Return (X, Y) of the center of cell containing provided text 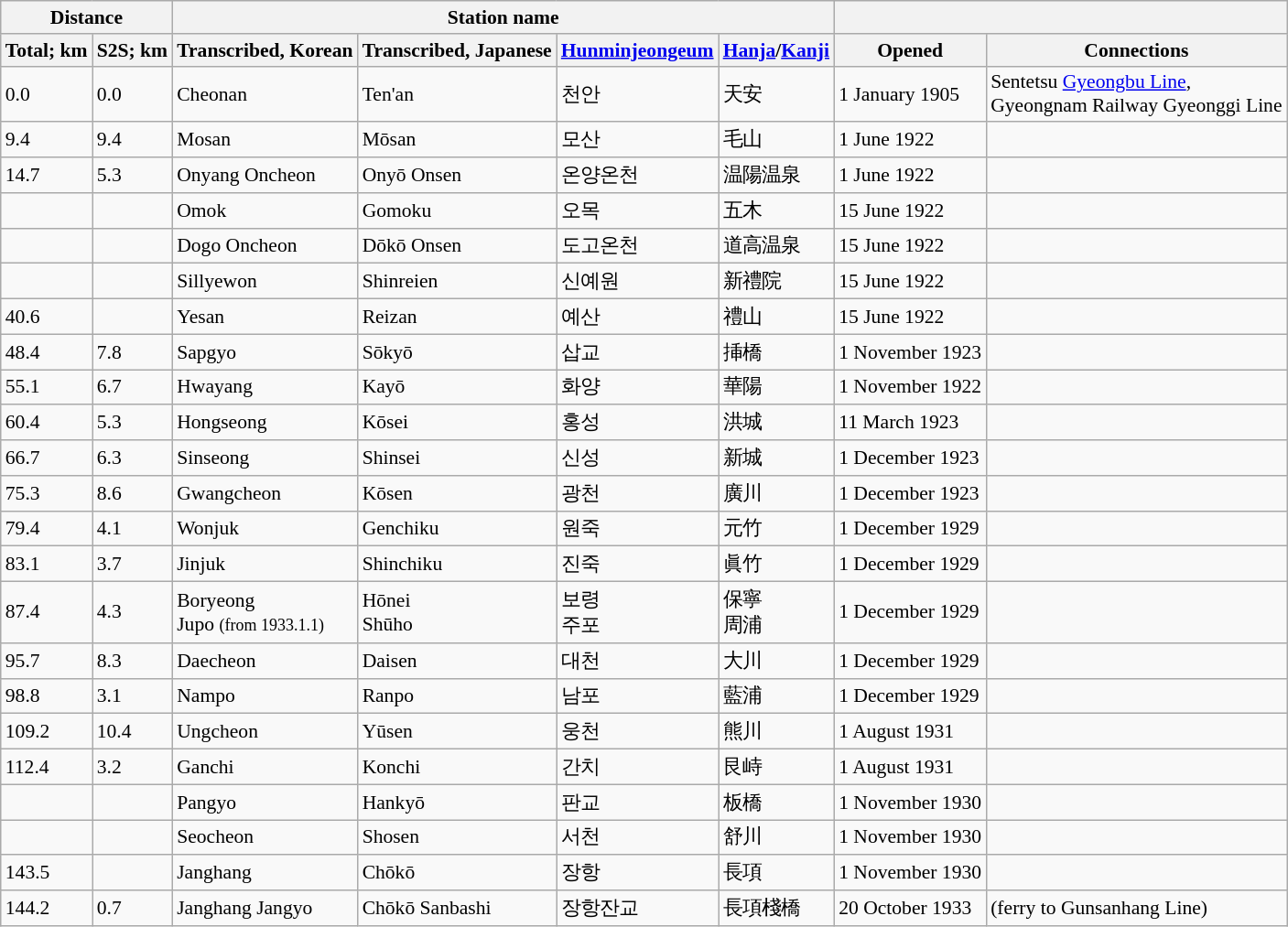
挿橋 (776, 351)
Mosan (265, 141)
Hwayang (265, 388)
143.5 (47, 873)
保寧周浦 (776, 613)
화양 (637, 388)
S2S; km (133, 50)
Distance (86, 17)
藍浦 (776, 695)
온양온천 (637, 176)
예산 (637, 317)
7.8 (133, 351)
112.4 (47, 767)
Kōsei (458, 423)
元竹 (776, 529)
Shosen (458, 838)
8.6 (133, 494)
진죽 (637, 564)
66.7 (47, 458)
모산 (637, 141)
서천 (637, 838)
Janghang (265, 873)
원죽 (637, 529)
Onyō Onsen (458, 176)
Total; km (47, 50)
Sapgyo (265, 351)
熊川 (776, 732)
6.7 (133, 388)
보령주포 (637, 613)
Shinchiku (458, 564)
10.4 (133, 732)
간치 (637, 767)
1 November 1922 (910, 388)
Station name (503, 17)
광천 (637, 494)
Kōsen (458, 494)
Nampo (265, 695)
Ten'an (458, 93)
98.8 (47, 695)
6.3 (133, 458)
오목 (637, 210)
Dōkō Onsen (458, 245)
8.3 (133, 661)
Yūsen (458, 732)
1 November 1923 (910, 351)
판교 (637, 802)
Shinsei (458, 458)
温陽温泉 (776, 176)
Seocheon (265, 838)
BoryeongJupo (from 1933.1.1) (265, 613)
Sentetsu Gyeongbu Line,Gyeongnam Railway Gyeonggi Line (1136, 93)
144.2 (47, 908)
대천 (637, 661)
Ungcheon (265, 732)
Transcribed, Korean (265, 50)
廣川 (776, 494)
Connections (1136, 50)
4.1 (133, 529)
禮山 (776, 317)
板橋 (776, 802)
55.1 (47, 388)
75.3 (47, 494)
Jinjuk (265, 564)
4.3 (133, 613)
3.1 (133, 695)
毛山 (776, 141)
長項 (776, 873)
Yesan (265, 317)
109.2 (47, 732)
신성 (637, 458)
Daisen (458, 661)
Cheonan (265, 93)
20 October 1933 (910, 908)
11 March 1923 (910, 423)
Hanja/Kanji (776, 50)
1 January 1905 (910, 93)
道高温泉 (776, 245)
Dogo Oncheon (265, 245)
삽교 (637, 351)
Hunminjeongeum (637, 50)
五木 (776, 210)
Reizan (458, 317)
95.7 (47, 661)
Konchi (458, 767)
舒川 (776, 838)
14.7 (47, 176)
83.1 (47, 564)
남포 (637, 695)
60.4 (47, 423)
홍성 (637, 423)
40.6 (47, 317)
Shinreien (458, 282)
Omok (265, 210)
長項棧橋 (776, 908)
新禮院 (776, 282)
(ferry to Gunsanhang Line) (1136, 908)
華陽 (776, 388)
0.7 (133, 908)
Opened (910, 50)
3.7 (133, 564)
Chōkō Sanbashi (458, 908)
Pangyo (265, 802)
天安 (776, 93)
Gomoku (458, 210)
3.2 (133, 767)
천안 (637, 93)
大川 (776, 661)
Wonjuk (265, 529)
艮峙 (776, 767)
Sillyewon (265, 282)
87.4 (47, 613)
장항 (637, 873)
Ganchi (265, 767)
新城 (776, 458)
Hongseong (265, 423)
Kayō (458, 388)
Mōsan (458, 141)
眞竹 (776, 564)
장항잔교 (637, 908)
Gwangcheon (265, 494)
Ranpo (458, 695)
신예원 (637, 282)
79.4 (47, 529)
Chōkō (458, 873)
도고온천 (637, 245)
48.4 (47, 351)
Onyang Oncheon (265, 176)
Transcribed, Japanese (458, 50)
웅천 (637, 732)
Genchiku (458, 529)
Daecheon (265, 661)
Sōkyō (458, 351)
Hankyō (458, 802)
Janghang Jangyo (265, 908)
Sinseong (265, 458)
HōneiShūho (458, 613)
洪城 (776, 423)
